Scan for the cell matching the given text and deliver its (X, Y) coordinate at center. 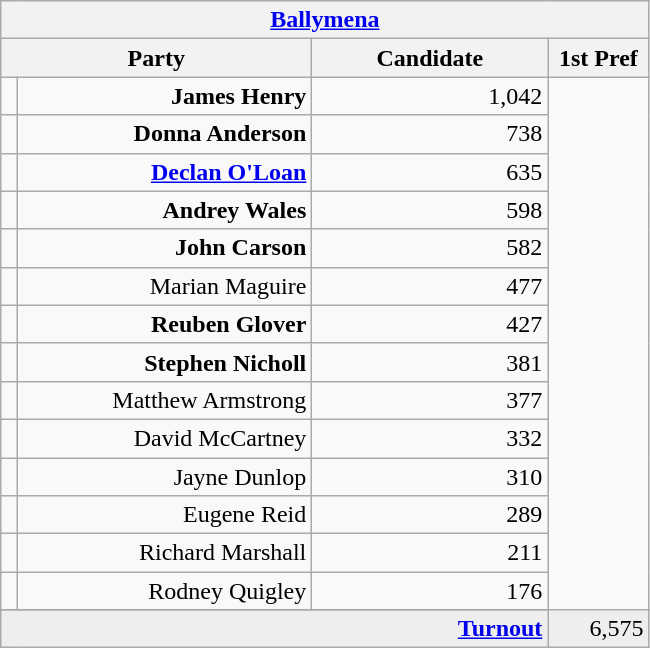
Matthew Armstrong (164, 400)
Candidate (430, 58)
377 (430, 400)
Rodney Quigley (164, 591)
Jayne Dunlop (164, 477)
Andrey Wales (164, 210)
John Carson (164, 248)
Turnout (274, 629)
635 (430, 172)
Declan O'Loan (164, 172)
176 (430, 591)
310 (430, 477)
1,042 (430, 96)
David McCartney (164, 438)
6,575 (598, 629)
289 (430, 515)
James Henry (164, 96)
Party (156, 58)
Richard Marshall (164, 553)
211 (430, 553)
598 (430, 210)
332 (430, 438)
381 (430, 362)
477 (430, 286)
738 (430, 134)
Eugene Reid (164, 515)
Stephen Nicholl (164, 362)
1st Pref (598, 58)
Reuben Glover (164, 324)
Marian Maguire (164, 286)
427 (430, 324)
582 (430, 248)
Ballymena (325, 20)
Donna Anderson (164, 134)
